Search for the cell housing the specified text and yield its (X, Y) center coordinate. 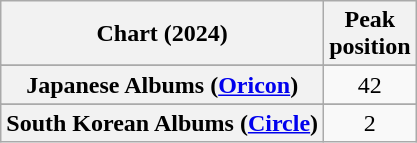
2 (370, 123)
Peakposition (370, 34)
South Korean Albums (Circle) (162, 123)
42 (370, 85)
Japanese Albums (Oricon) (162, 85)
Chart (2024) (162, 34)
